Return [x, y] of the center of cell containing provided text 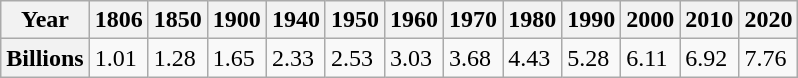
1.65 [236, 58]
Billions [45, 58]
3.03 [414, 58]
6.11 [650, 58]
3.68 [474, 58]
7.76 [768, 58]
1.28 [178, 58]
6.92 [710, 58]
2.53 [354, 58]
1970 [474, 20]
1980 [532, 20]
2.33 [296, 58]
2010 [710, 20]
1940 [296, 20]
4.43 [532, 58]
5.28 [592, 58]
1900 [236, 20]
Year [45, 20]
1950 [354, 20]
2020 [768, 20]
2000 [650, 20]
1850 [178, 20]
1806 [118, 20]
1990 [592, 20]
1.01 [118, 58]
1960 [414, 20]
